Provide the [x, y] coordinate of the cell's center where the given text is located.  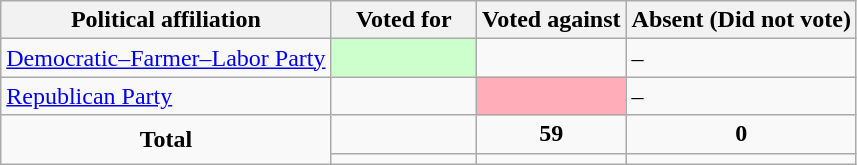
Political affiliation [166, 20]
59 [551, 134]
Democratic–Farmer–Labor Party [166, 58]
Republican Party [166, 96]
Total [166, 140]
Voted against [551, 20]
Absent (Did not vote) [741, 20]
Voted for [404, 20]
0 [741, 134]
